Provide the (x, y) coordinate of the cell's center where the given text is located.  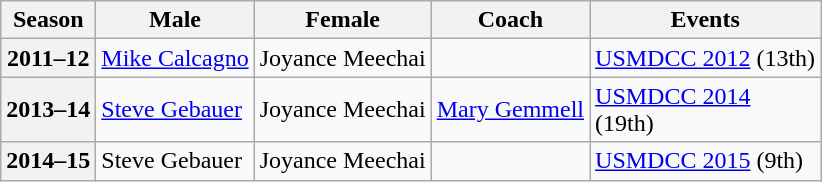
Events (706, 20)
Male (175, 20)
Mary Gemmell (510, 110)
USMDCC 2015 (9th) (706, 161)
USMDCC 2014 (19th) (706, 110)
Coach (510, 20)
2013–14 (48, 110)
Mike Calcagno (175, 58)
Season (48, 20)
2014–15 (48, 161)
Female (342, 20)
2011–12 (48, 58)
USMDCC 2012 (13th) (706, 58)
